Return the [X, Y] coordinate for the center point of the cell that contains the specified text.  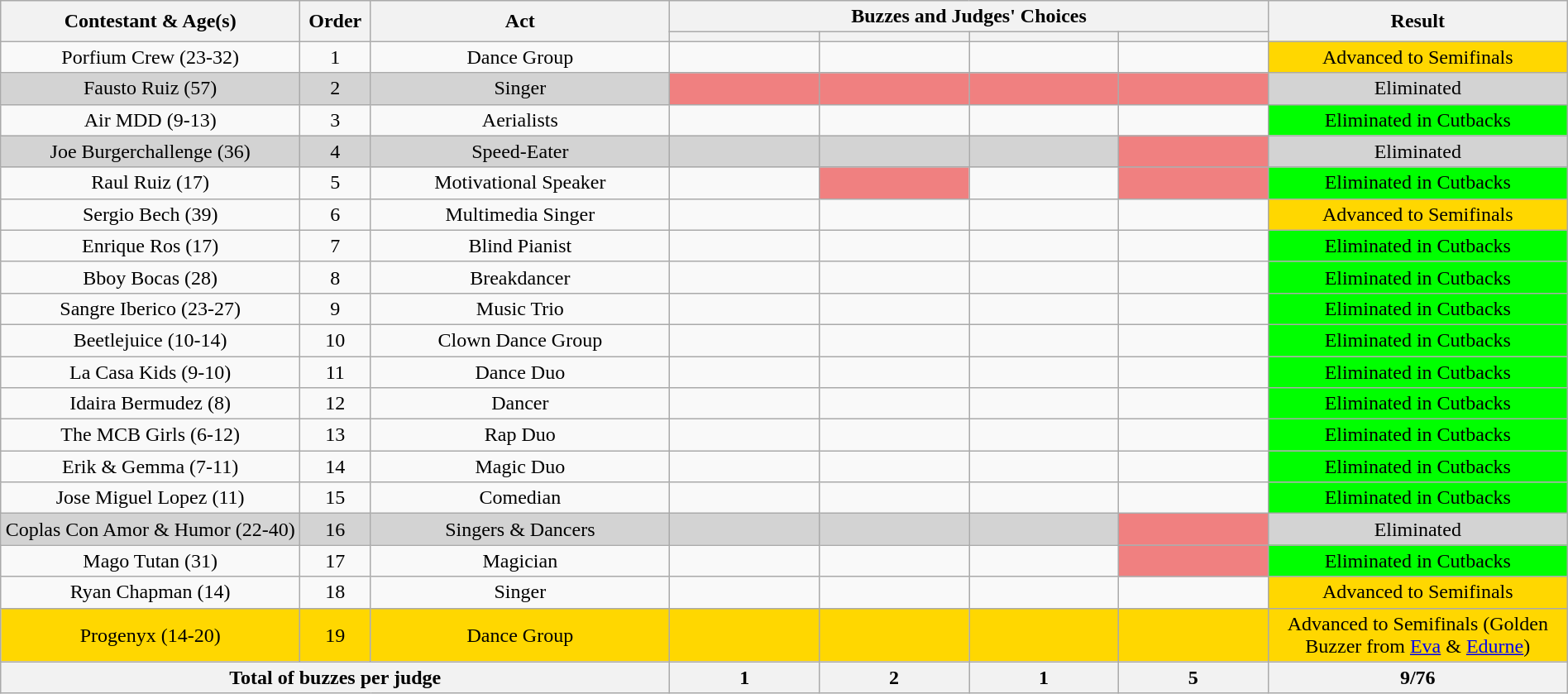
Buzzes and Judges' Choices [969, 17]
The MCB Girls (6-12) [151, 435]
17 [336, 561]
Aerialists [520, 120]
Mago Tutan (31) [151, 561]
Dance Duo [520, 371]
Order [336, 22]
Magic Duo [520, 467]
Magician [520, 561]
Sergio Bech (39) [151, 214]
Total of buzzes per judge [336, 677]
Dancer [520, 404]
6 [336, 214]
Progenyx (14-20) [151, 635]
Motivational Speaker [520, 183]
14 [336, 467]
Multimedia Singer [520, 214]
3 [336, 120]
19 [336, 635]
Blind Pianist [520, 246]
Coplas Con Amor & Humor (22-40) [151, 529]
Act [520, 22]
Breakdancer [520, 277]
4 [336, 151]
15 [336, 498]
9/76 [1417, 677]
Rap Duo [520, 435]
7 [336, 246]
16 [336, 529]
Idaira Bermudez (8) [151, 404]
Sangre Iberico (23-27) [151, 309]
Jose Miguel Lopez (11) [151, 498]
12 [336, 404]
Contestant & Age(s) [151, 22]
Singers & Dancers [520, 529]
10 [336, 340]
13 [336, 435]
Raul Ruiz (17) [151, 183]
Porfium Crew (23-32) [151, 57]
Air MDD (9-13) [151, 120]
Speed-Eater [520, 151]
Enrique Ros (17) [151, 246]
11 [336, 371]
Erik & Gemma (7-11) [151, 467]
Music Trio [520, 309]
Fausto Ruiz (57) [151, 89]
18 [336, 592]
9 [336, 309]
Ryan Chapman (14) [151, 592]
8 [336, 277]
Beetlejuice (10-14) [151, 340]
Bboy Bocas (28) [151, 277]
Clown Dance Group [520, 340]
La Casa Kids (9-10) [151, 371]
Result [1417, 22]
Comedian [520, 498]
Advanced to Semifinals (Golden Buzzer from Eva & Edurne) [1417, 635]
Joe Burgerchallenge (36) [151, 151]
